Search for the cell housing the specified text and yield its [X, Y] center coordinate. 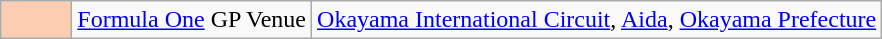
Okayama International Circuit, Aida, Okayama Prefecture [597, 20]
Formula One GP Venue [192, 20]
